From the cell containing the given text, extract its center point as [X, Y] coordinate. 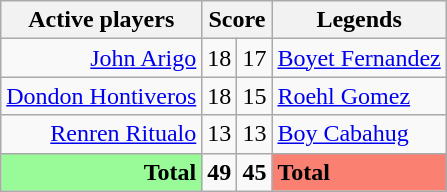
Legends [359, 20]
Dondon Hontiveros [102, 96]
Active players [102, 20]
Boyet Fernandez [359, 58]
Renren Ritualo [102, 134]
Boy Cabahug [359, 134]
49 [220, 172]
Score [237, 20]
45 [254, 172]
Roehl Gomez [359, 96]
17 [254, 58]
John Arigo [102, 58]
15 [254, 96]
